Capture the cell that displays the provided text and extract its (x, y) central coordinate. 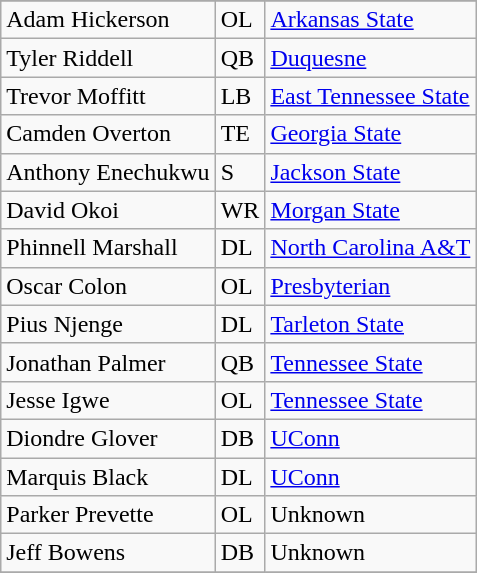
Tarleton State (370, 324)
Adam Hickerson (108, 20)
Morgan State (370, 210)
Diondre Glover (108, 438)
Oscar Colon (108, 286)
Camden Overton (108, 134)
Parker Prevette (108, 515)
Phinnell Marshall (108, 248)
WR (240, 210)
Tyler Riddell (108, 58)
Trevor Moffitt (108, 96)
East Tennessee State (370, 96)
Arkansas State (370, 20)
Pius Njenge (108, 324)
Jonathan Palmer (108, 362)
Anthony Enechukwu (108, 172)
Georgia State (370, 134)
Jeff Bowens (108, 553)
Jackson State (370, 172)
Jesse Igwe (108, 400)
LB (240, 96)
S (240, 172)
TE (240, 134)
North Carolina A&T (370, 248)
David Okoi (108, 210)
Presbyterian (370, 286)
Duquesne (370, 58)
Marquis Black (108, 477)
